Return [x, y] of the center of cell containing provided text 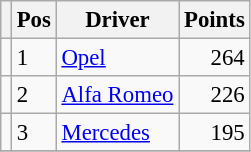
1 [34, 58]
264 [214, 58]
226 [214, 95]
195 [214, 133]
Driver [118, 20]
Alfa Romeo [118, 95]
Opel [118, 58]
Points [214, 20]
Pos [34, 20]
2 [34, 95]
3 [34, 133]
Mercedes [118, 133]
